Provide the (x, y) coordinate of the cell's center where the given text is located.  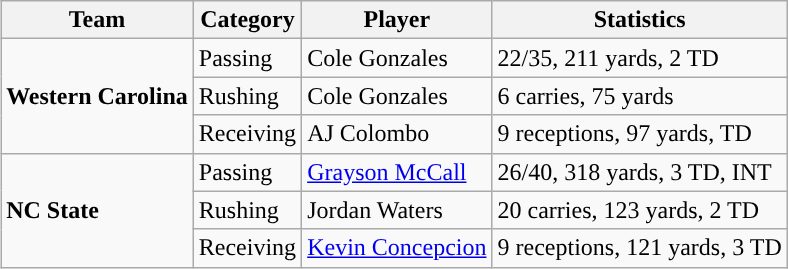
9 receptions, 97 yards, TD (640, 134)
AJ Colombo (397, 134)
26/40, 318 yards, 3 TD, INT (640, 172)
Category (247, 20)
Team (98, 20)
NC State (98, 210)
6 carries, 75 yards (640, 96)
Jordan Waters (397, 210)
9 receptions, 121 yards, 3 TD (640, 248)
Grayson McCall (397, 172)
22/35, 211 yards, 2 TD (640, 58)
Kevin Concepcion (397, 248)
Player (397, 20)
20 carries, 123 yards, 2 TD (640, 210)
Western Carolina (98, 96)
Statistics (640, 20)
